Locate the cell with the specified text and output its [X, Y] center coordinate. 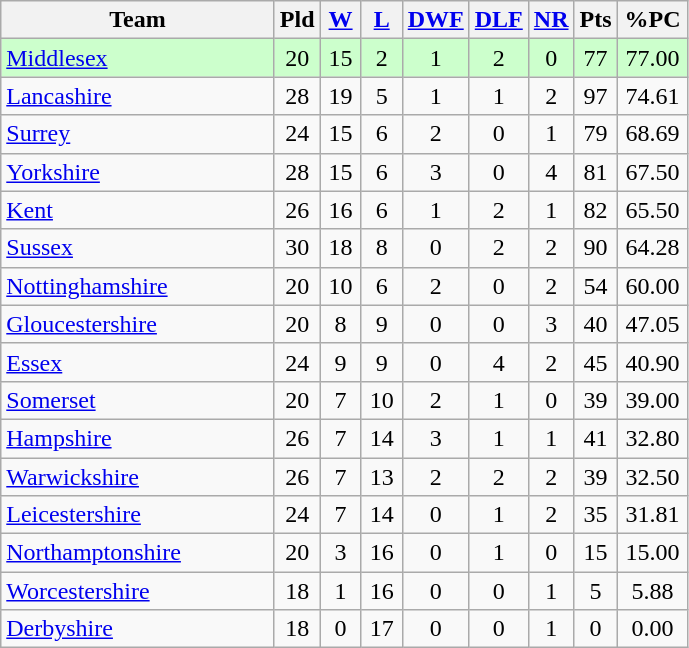
82 [596, 210]
Lancashire [138, 96]
Yorkshire [138, 172]
74.61 [652, 96]
77 [596, 58]
97 [596, 96]
DWF [436, 20]
31.81 [652, 515]
%PC [652, 20]
17 [382, 629]
40 [596, 324]
30 [297, 248]
39.00 [652, 400]
79 [596, 134]
32.80 [652, 438]
Surrey [138, 134]
Pts [596, 20]
68.69 [652, 134]
65.50 [652, 210]
45 [596, 362]
W [340, 20]
Somerset [138, 400]
5.88 [652, 591]
13 [382, 477]
Kent [138, 210]
40.90 [652, 362]
77.00 [652, 58]
Warwickshire [138, 477]
Hampshire [138, 438]
81 [596, 172]
NR [551, 20]
47.05 [652, 324]
67.50 [652, 172]
41 [596, 438]
54 [596, 286]
Sussex [138, 248]
Gloucestershire [138, 324]
64.28 [652, 248]
Essex [138, 362]
19 [340, 96]
15.00 [652, 553]
Worcestershire [138, 591]
90 [596, 248]
0.00 [652, 629]
32.50 [652, 477]
Nottinghamshire [138, 286]
DLF [498, 20]
60.00 [652, 286]
Middlesex [138, 58]
Leicestershire [138, 515]
Team [138, 20]
L [382, 20]
35 [596, 515]
Derbyshire [138, 629]
Pld [297, 20]
Northamptonshire [138, 553]
